Extract the (X, Y) coordinate from the center of the cell holding the provided text.  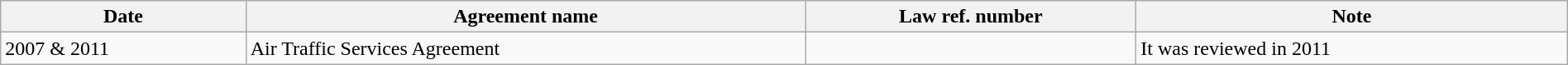
It was reviewed in 2011 (1351, 48)
Date (123, 17)
Air Traffic Services Agreement (526, 48)
Agreement name (526, 17)
Note (1351, 17)
2007 & 2011 (123, 48)
Law ref. number (971, 17)
